Determine the [x, y] coordinate at the center of the cell enclosing the given text.  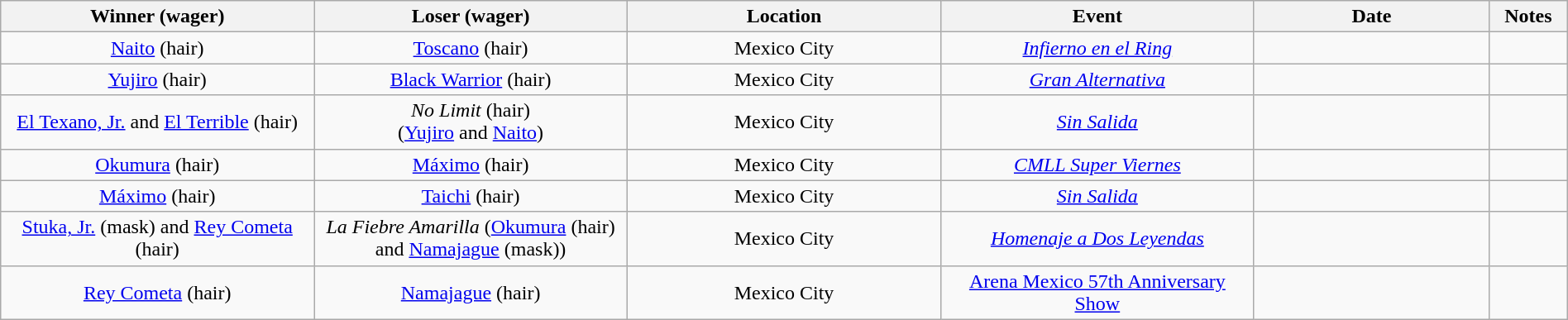
Notes [1528, 17]
Namajague (hair) [471, 293]
Loser (wager) [471, 17]
Gran Alternativa [1097, 79]
Black Warrior (hair) [471, 79]
Stuka, Jr. (mask) and Rey Cometa (hair) [157, 238]
No Limit (hair)(Yujiro and Naito) [471, 122]
Event [1097, 17]
Location [784, 17]
Infierno en el Ring [1097, 48]
Date [1371, 17]
Yujiro (hair) [157, 79]
Okumura (hair) [157, 165]
Arena Mexico 57th Anniversary Show [1097, 293]
La Fiebre Amarilla (Okumura (hair) and Namajague (mask)) [471, 238]
Homenaje a Dos Leyendas [1097, 238]
CMLL Super Viernes [1097, 165]
Winner (wager) [157, 17]
Rey Cometa (hair) [157, 293]
El Texano, Jr. and El Terrible (hair) [157, 122]
Toscano (hair) [471, 48]
Taichi (hair) [471, 196]
Naito (hair) [157, 48]
